From the cell containing the given text, extract its center point as (X, Y) coordinate. 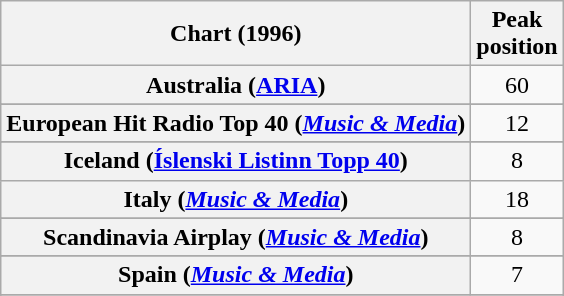
60 (517, 85)
7 (517, 275)
18 (517, 199)
Peakposition (517, 34)
Australia (ARIA) (236, 85)
European Hit Radio Top 40 (Music & Media) (236, 123)
Italy (Music & Media) (236, 199)
Iceland (Íslenski Listinn Topp 40) (236, 161)
12 (517, 123)
Scandinavia Airplay (Music & Media) (236, 237)
Chart (1996) (236, 34)
Spain (Music & Media) (236, 275)
